From the cell containing the given text, extract its center point as [x, y] coordinate. 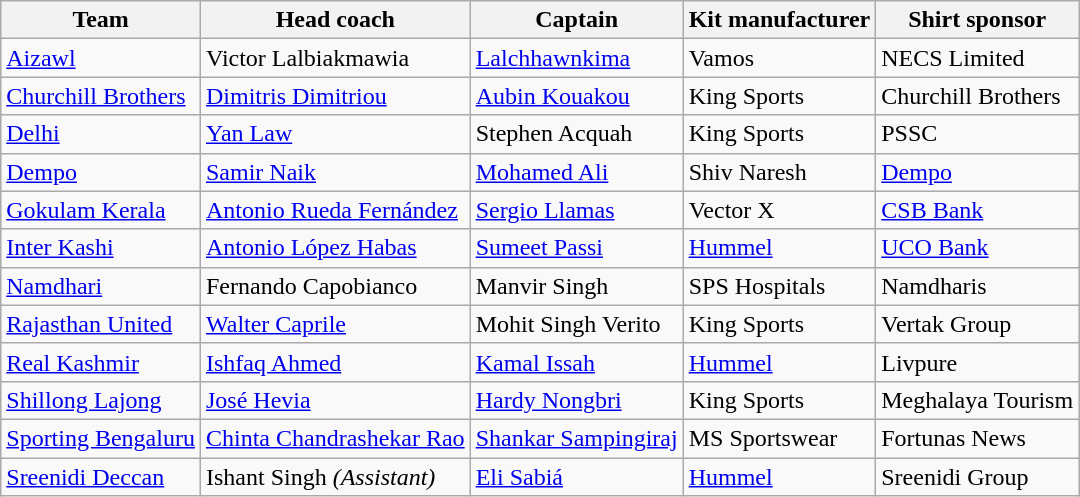
José Hevia [335, 400]
Mohamed Ali [576, 172]
UCO Bank [978, 248]
Shankar Sampingiraj [576, 438]
Antonio Rueda Fernández [335, 210]
Samir Naik [335, 172]
Sumeet Passi [576, 248]
Shiv Naresh [780, 172]
Sergio Llamas [576, 210]
Vamos [780, 58]
CSB Bank [978, 210]
Aubin Kouakou [576, 96]
Yan Law [335, 134]
Antonio López Habas [335, 248]
Real Kashmir [101, 362]
Sreenidi Group [978, 477]
Ishant Singh (Assistant) [335, 477]
Vector X [780, 210]
Manvir Singh [576, 286]
Eli Sabiá [576, 477]
Aizawl [101, 58]
Inter Kashi [101, 248]
Head coach [335, 20]
Sporting Bengaluru [101, 438]
Kit manufacturer [780, 20]
Walter Caprile [335, 324]
Captain [576, 20]
Meghalaya Tourism [978, 400]
Delhi [101, 134]
Mohit Singh Verito [576, 324]
Rajasthan United [101, 324]
NECS Limited [978, 58]
Lalchhawnkima [576, 58]
PSSC [978, 134]
Vertak Group [978, 324]
Shillong Lajong [101, 400]
Ishfaq Ahmed [335, 362]
Chinta Chandrashekar Rao [335, 438]
Namdhari [101, 286]
Sreenidi Deccan [101, 477]
Hardy Nongbri [576, 400]
Fortunas News [978, 438]
Namdharis [978, 286]
Shirt sponsor [978, 20]
Team [101, 20]
Livpure [978, 362]
Kamal Issah [576, 362]
Gokulam Kerala [101, 210]
Fernando Capobianco [335, 286]
Stephen Acquah [576, 134]
Dimitris Dimitriou [335, 96]
SPS Hospitals [780, 286]
MS Sportswear [780, 438]
Victor Lalbiakmawia [335, 58]
